For the text-containing cell, return its midpoint in (X, Y) coordinate format. 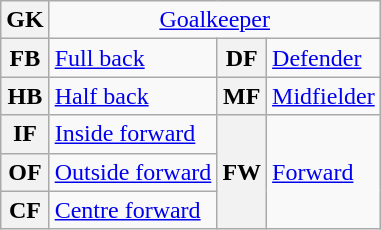
Centre forward (133, 210)
HB (25, 96)
Inside forward (133, 134)
FW (242, 172)
Midfielder (324, 96)
Full back (133, 58)
CF (25, 210)
OF (25, 172)
FB (25, 58)
GK (25, 20)
Goalkeeper (214, 20)
IF (25, 134)
Defender (324, 58)
MF (242, 96)
DF (242, 58)
Outside forward (133, 172)
Forward (324, 172)
Half back (133, 96)
